Search for the cell housing the specified text and yield its (X, Y) center coordinate. 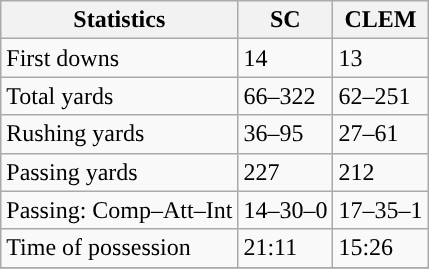
CLEM (380, 20)
14 (286, 58)
227 (286, 172)
SC (286, 20)
Passing: Comp–Att–Int (120, 210)
21:11 (286, 248)
36–95 (286, 134)
Rushing yards (120, 134)
62–251 (380, 96)
66–322 (286, 96)
14–30–0 (286, 210)
13 (380, 58)
17–35–1 (380, 210)
Time of possession (120, 248)
27–61 (380, 134)
Statistics (120, 20)
First downs (120, 58)
212 (380, 172)
Passing yards (120, 172)
15:26 (380, 248)
Total yards (120, 96)
